Pinpoint the cell where the given text exists, returning its (x, y) midpoint coordinate. 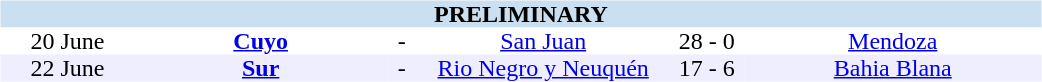
San Juan (544, 42)
28 - 0 (707, 42)
Mendoza (893, 42)
PRELIMINARY (520, 14)
Cuyo (260, 42)
Sur (260, 68)
17 - 6 (707, 68)
Bahia Blana (893, 68)
20 June (67, 42)
Rio Negro y Neuquén (544, 68)
22 June (67, 68)
